Detect which cell encompasses the target text, then output its (x, y) center coordinate. 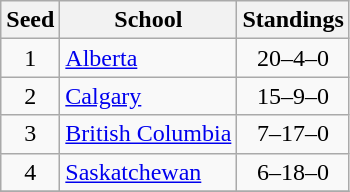
Calgary (148, 96)
Seed (30, 20)
Alberta (148, 58)
Standings (293, 20)
20–4–0 (293, 58)
6–18–0 (293, 172)
School (148, 20)
7–17–0 (293, 134)
2 (30, 96)
4 (30, 172)
1 (30, 58)
British Columbia (148, 134)
3 (30, 134)
Saskatchewan (148, 172)
15–9–0 (293, 96)
